Identify which cell holds the provided text, then report its [X, Y] central coordinate. 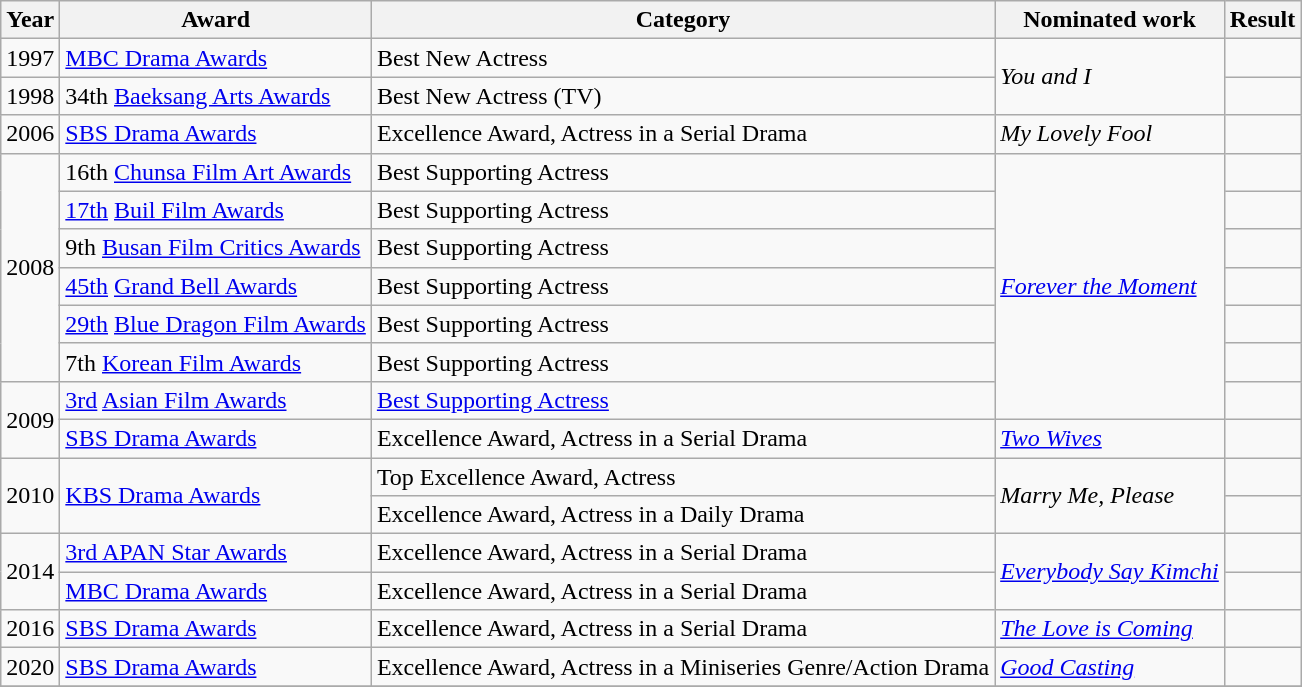
Best New Actress [682, 58]
1998 [30, 96]
45th Grand Bell Awards [216, 286]
Excellence Award, Actress in a Daily Drama [682, 515]
Top Excellence Award, Actress [682, 477]
2009 [30, 419]
The Love is Coming [1110, 629]
Good Casting [1110, 667]
29th Blue Dragon Film Awards [216, 324]
3rd Asian Film Awards [216, 400]
Award [216, 20]
2008 [30, 267]
17th Buil Film Awards [216, 210]
9th Busan Film Critics Awards [216, 248]
Best New Actress (TV) [682, 96]
34th Baeksang Arts Awards [216, 96]
2016 [30, 629]
2010 [30, 496]
Everybody Say Kimchi [1110, 572]
16th Chunsa Film Art Awards [216, 172]
Forever the Moment [1110, 286]
2006 [30, 134]
1997 [30, 58]
Year [30, 20]
Excellence Award, Actress in a Miniseries Genre/Action Drama [682, 667]
You and I [1110, 77]
Nominated work [1110, 20]
Marry Me, Please [1110, 496]
KBS Drama Awards [216, 496]
Two Wives [1110, 438]
7th Korean Film Awards [216, 362]
3rd APAN Star Awards [216, 553]
2014 [30, 572]
My Lovely Fool [1110, 134]
Category [682, 20]
2020 [30, 667]
Result [1262, 20]
